Provide the (x, y) coordinate of the cell's center where the given text is located.  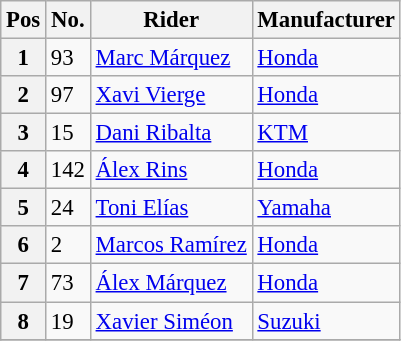
Marcos Ramírez (171, 245)
7 (24, 283)
No. (68, 20)
Xavier Siméon (171, 321)
Marc Márquez (171, 58)
3 (24, 133)
24 (68, 208)
19 (68, 321)
142 (68, 170)
Suzuki (326, 321)
93 (68, 58)
5 (24, 208)
Toni Elías (171, 208)
Rider (171, 20)
Manufacturer (326, 20)
Xavi Vierge (171, 95)
KTM (326, 133)
15 (68, 133)
Álex Rins (171, 170)
Yamaha (326, 208)
73 (68, 283)
8 (24, 321)
4 (24, 170)
1 (24, 58)
Pos (24, 20)
Dani Ribalta (171, 133)
6 (24, 245)
97 (68, 95)
Álex Márquez (171, 283)
